Provide the (X, Y) coordinate of the cell's center where the given text is located.  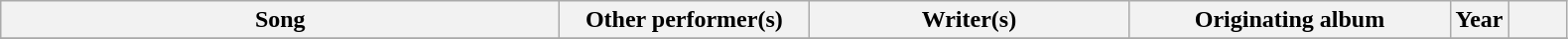
Other performer(s) (685, 20)
Year (1479, 20)
Song (280, 20)
Writer(s) (969, 20)
Originating album (1290, 20)
